Output the (X, Y) coordinate of the center of the cell containing the given text.  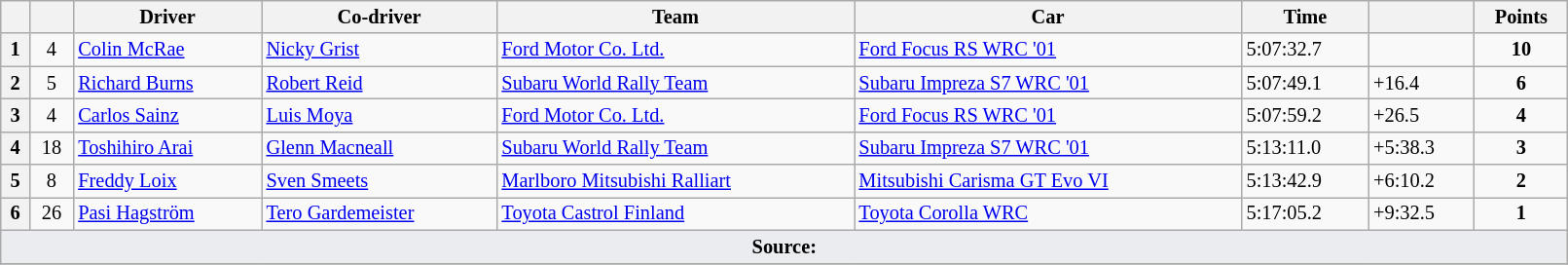
Robert Reid (380, 83)
5:13:11.0 (1306, 148)
Toyota Castrol Finland (675, 213)
5:13:42.9 (1306, 181)
Luis Moya (380, 115)
8 (51, 181)
Time (1306, 17)
+26.5 (1421, 115)
Colin McRae (167, 50)
+9:32.5 (1421, 213)
10 (1521, 50)
Car (1048, 17)
Nicky Grist (380, 50)
Toyota Corolla WRC (1048, 213)
Marlboro Mitsubishi Ralliart (675, 181)
+6:10.2 (1421, 181)
+16.4 (1421, 83)
+5:38.3 (1421, 148)
Sven Smeets (380, 181)
Points (1521, 17)
Richard Burns (167, 83)
Glenn Macneall (380, 148)
Carlos Sainz (167, 115)
Pasi Hagström (167, 213)
5:07:49.1 (1306, 83)
Co-driver (380, 17)
Freddy Loix (167, 181)
Source: (784, 246)
Toshihiro Arai (167, 148)
Team (675, 17)
Mitsubishi Carisma GT Evo VI (1048, 181)
Tero Gardemeister (380, 213)
5:07:32.7 (1306, 50)
5:17:05.2 (1306, 213)
5:07:59.2 (1306, 115)
26 (51, 213)
Driver (167, 17)
18 (51, 148)
